For the text-containing cell, return its midpoint in [x, y] coordinate format. 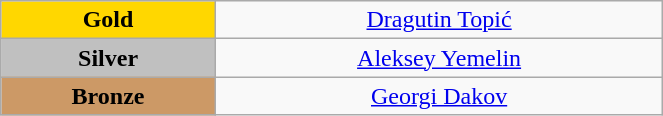
Aleksey Yemelin [438, 58]
Gold [108, 20]
Georgi Dakov [438, 96]
Bronze [108, 96]
Dragutin Topić [438, 20]
Silver [108, 58]
